Return the (x, y) coordinate for the center point of the cell that contains the specified text.  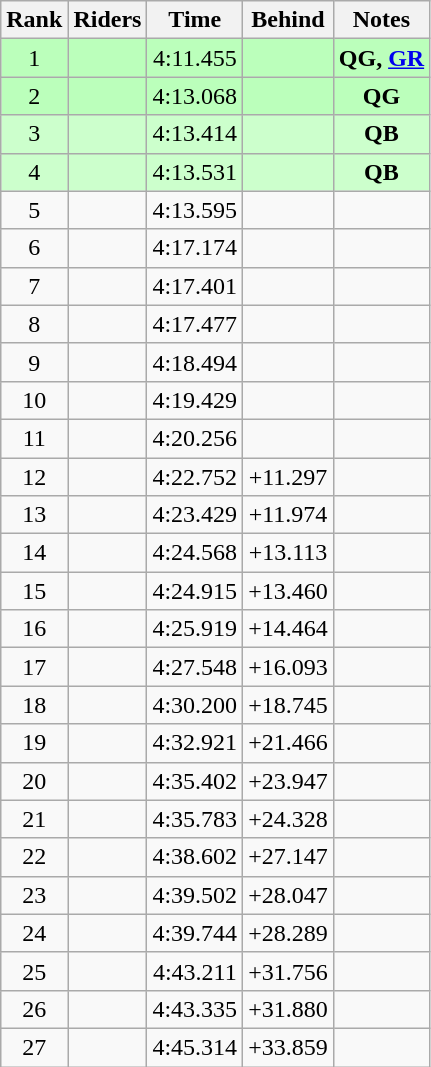
4:17.477 (195, 324)
19 (34, 743)
4:27.548 (195, 667)
4:13.595 (195, 210)
+31.756 (288, 971)
4:25.919 (195, 629)
26 (34, 1009)
14 (34, 553)
Notes (381, 20)
8 (34, 324)
+24.328 (288, 819)
+18.745 (288, 705)
12 (34, 477)
4:35.402 (195, 781)
+28.289 (288, 933)
4:17.174 (195, 248)
+21.466 (288, 743)
+11.297 (288, 477)
4:18.494 (195, 362)
27 (34, 1047)
+27.147 (288, 857)
+14.464 (288, 629)
4:13.414 (195, 134)
23 (34, 895)
20 (34, 781)
4:19.429 (195, 400)
22 (34, 857)
9 (34, 362)
4:24.915 (195, 591)
4:22.752 (195, 477)
17 (34, 667)
7 (34, 286)
+31.880 (288, 1009)
1 (34, 58)
Time (195, 20)
15 (34, 591)
4:13.531 (195, 172)
+23.947 (288, 781)
5 (34, 210)
4:13.068 (195, 96)
4:32.921 (195, 743)
4:11.455 (195, 58)
16 (34, 629)
11 (34, 438)
Rank (34, 20)
+13.113 (288, 553)
+11.974 (288, 515)
4:20.256 (195, 438)
QG (381, 96)
4:17.401 (195, 286)
18 (34, 705)
4:39.744 (195, 933)
4:45.314 (195, 1047)
+16.093 (288, 667)
4:39.502 (195, 895)
+28.047 (288, 895)
4:23.429 (195, 515)
2 (34, 96)
4:35.783 (195, 819)
4 (34, 172)
QG, GR (381, 58)
4:43.335 (195, 1009)
4:24.568 (195, 553)
4:38.602 (195, 857)
+13.460 (288, 591)
+33.859 (288, 1047)
25 (34, 971)
24 (34, 933)
3 (34, 134)
21 (34, 819)
Behind (288, 20)
Riders (108, 20)
4:43.211 (195, 971)
13 (34, 515)
10 (34, 400)
4:30.200 (195, 705)
6 (34, 248)
